For the text-containing cell, return its midpoint in [x, y] coordinate format. 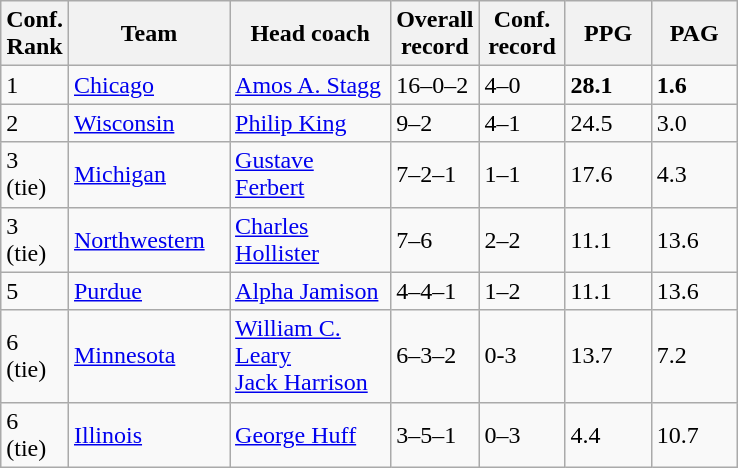
Michigan [148, 174]
1.6 [694, 85]
16–0–2 [435, 85]
7.2 [694, 356]
PPG [608, 34]
Wisconsin [148, 123]
Team [148, 34]
Conf. Rank [35, 34]
24.5 [608, 123]
1 [35, 85]
3.0 [694, 123]
5 [35, 291]
William C. LearyJack Harrison [310, 356]
13.7 [608, 356]
0-3 [522, 356]
Chicago [148, 85]
4–1 [522, 123]
9–2 [435, 123]
2–2 [522, 240]
2 [35, 123]
George Huff [310, 434]
Conf. record [522, 34]
7–6 [435, 240]
1–2 [522, 291]
28.1 [608, 85]
0–3 [522, 434]
10.7 [694, 434]
4–0 [522, 85]
4–4–1 [435, 291]
1–1 [522, 174]
3–5–1 [435, 434]
PAG [694, 34]
Philip King [310, 123]
6–3–2 [435, 356]
4.4 [608, 434]
Charles Hollister [310, 240]
Alpha Jamison [310, 291]
4.3 [694, 174]
Northwestern [148, 240]
Head coach [310, 34]
17.6 [608, 174]
7–2–1 [435, 174]
Purdue [148, 291]
Gustave Ferbert [310, 174]
Minnesota [148, 356]
Illinois [148, 434]
Overall record [435, 34]
Amos A. Stagg [310, 85]
